Determine the (x, y) coordinate at the center of the cell enclosing the given text.  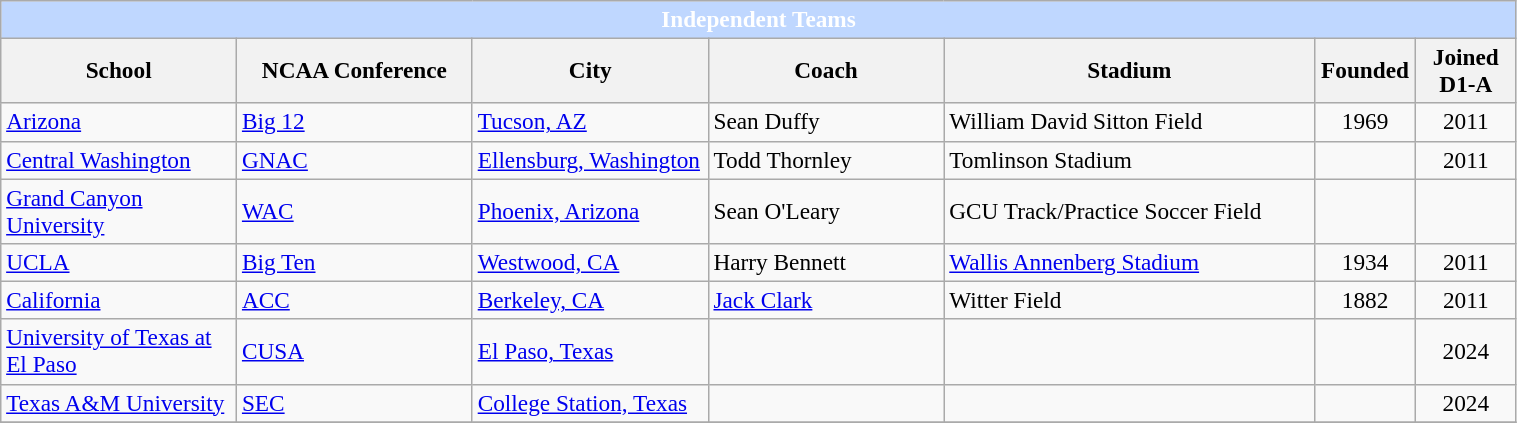
Joined D1-A (1466, 70)
Westwood, CA (590, 262)
University of Texas at El Paso (119, 352)
City (590, 70)
Big Ten (355, 262)
NCAA Conference (355, 70)
Ellensburg, Washington (590, 160)
Central Washington (119, 160)
Grand Canyon University (119, 210)
Wallis Annenberg Stadium (1130, 262)
Witter Field (1130, 300)
Sean Duffy (826, 122)
WAC (355, 210)
ACC (355, 300)
El Paso, Texas (590, 352)
Harry Bennett (826, 262)
School (119, 70)
College Station, Texas (590, 403)
Tucson, AZ (590, 122)
GNAC (355, 160)
Big 12 (355, 122)
Phoenix, Arizona (590, 210)
Stadium (1130, 70)
1882 (1366, 300)
SEC (355, 403)
1969 (1366, 122)
Todd Thornley (826, 160)
Sean O'Leary (826, 210)
Tomlinson Stadium (1130, 160)
UCLA (119, 262)
Coach (826, 70)
William David Sitton Field (1130, 122)
Founded (1366, 70)
Jack Clark (826, 300)
Berkeley, CA (590, 300)
Texas A&M University (119, 403)
GCU Track/Practice Soccer Field (1130, 210)
Independent Teams (758, 19)
California (119, 300)
1934 (1366, 262)
Arizona (119, 122)
CUSA (355, 352)
